Return the (x, y) coordinate for the center point of the cell that contains the specified text.  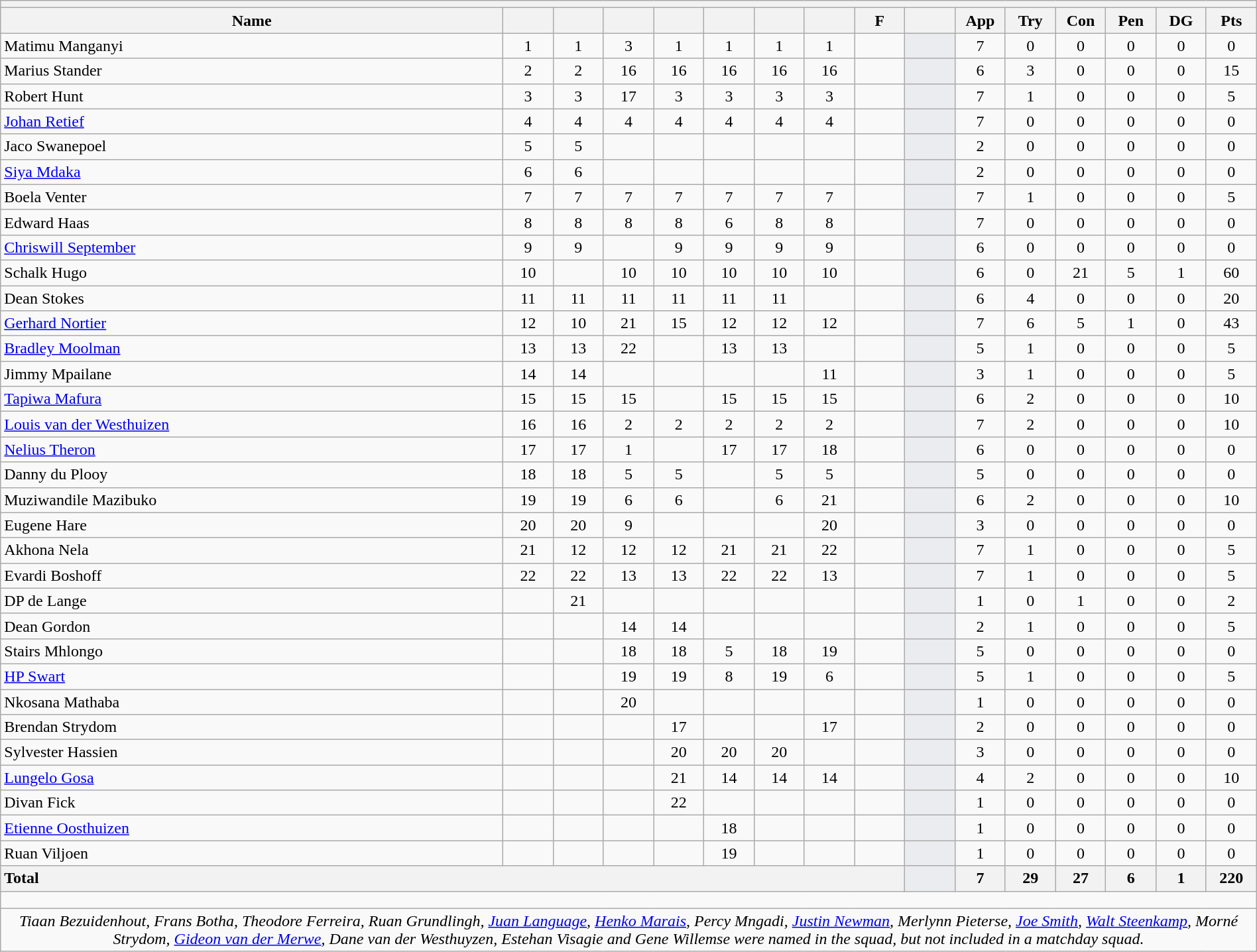
Brendan Strydom (252, 727)
Divan Fick (252, 803)
App (981, 21)
Etienne Oosthuizen (252, 828)
Nelius Theron (252, 449)
Siya Mdaka (252, 172)
Evardi Boshoff (252, 575)
60 (1231, 272)
Name (252, 21)
Lungelo Gosa (252, 778)
Jaco Swanepoel (252, 147)
Chriswill September (252, 247)
Akhona Nela (252, 550)
220 (1231, 878)
F (880, 21)
DP de Lange (252, 601)
Dean Gordon (252, 626)
Nkosana Mathaba (252, 702)
Pen (1131, 21)
Sylvester Hassien (252, 752)
Eugene Hare (252, 525)
Johan Retief (252, 121)
Matimu Manganyi (252, 46)
Tapiwa Mafura (252, 399)
27 (1081, 878)
Marius Stander (252, 71)
Dean Stokes (252, 298)
Try (1030, 21)
Bradley Moolman (252, 349)
Danny du Plooy (252, 475)
Louis van der Westhuizen (252, 424)
Pts (1231, 21)
Ruan Viljoen (252, 853)
Gerhard Nortier (252, 324)
Edward Haas (252, 222)
43 (1231, 324)
Schalk Hugo (252, 272)
29 (1030, 878)
HP Swart (252, 676)
Boela Venter (252, 197)
Jimmy Mpailane (252, 374)
Muziwandile Mazibuko (252, 500)
Con (1081, 21)
DG (1181, 21)
Stairs Mhlongo (252, 651)
Robert Hunt (252, 96)
Total (453, 878)
